Scan for the cell matching the given text and deliver its [x, y] coordinate at center. 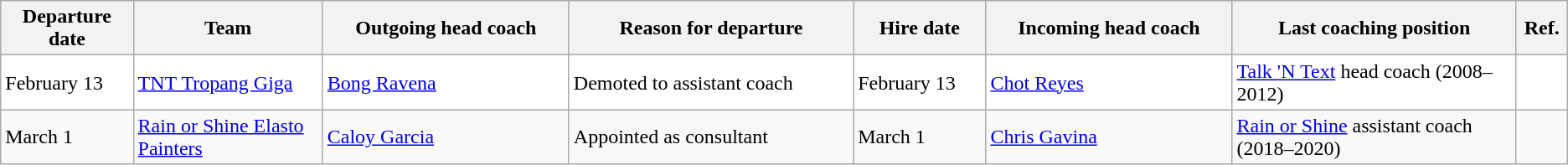
Talk 'N Text head coach (2008–2012) [1374, 82]
Departure date [67, 28]
TNT Tropang Giga [228, 82]
Rain or Shine assistant coach (2018–2020) [1374, 137]
Demoted to assistant coach [710, 82]
Appointed as consultant [710, 137]
Caloy Garcia [446, 137]
Chot Reyes [1109, 82]
Ref. [1541, 28]
Outgoing head coach [446, 28]
Hire date [920, 28]
Reason for departure [710, 28]
Team [228, 28]
Bong Ravena [446, 82]
Incoming head coach [1109, 28]
Rain or Shine Elasto Painters [228, 137]
Last coaching position [1374, 28]
Chris Gavina [1109, 137]
